Return (X, Y) of the center of cell containing provided text 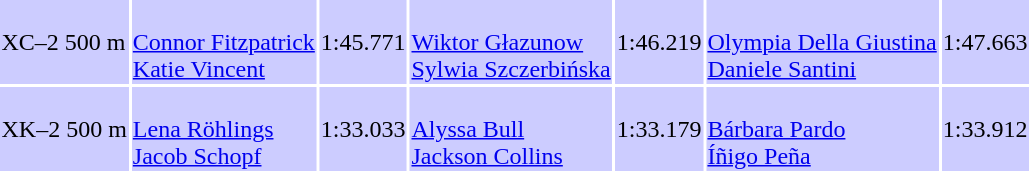
XC–2 500 m (64, 42)
XK–2 500 m (64, 129)
Connor FitzpatrickKatie Vincent (224, 42)
Olympia Della GiustinaDaniele Santini (822, 42)
1:33.033 (363, 129)
1:47.663 (985, 42)
Alyssa BullJackson Collins (511, 129)
Bárbara PardoÍñigo Peña (822, 129)
1:46.219 (659, 42)
1:33.179 (659, 129)
Lena RöhlingsJacob Schopf (224, 129)
1:45.771 (363, 42)
1:33.912 (985, 129)
Wiktor GłazunowSylwia Szczerbińska (511, 42)
